Provide the (X, Y) coordinate of the cell's center where the given text is located.  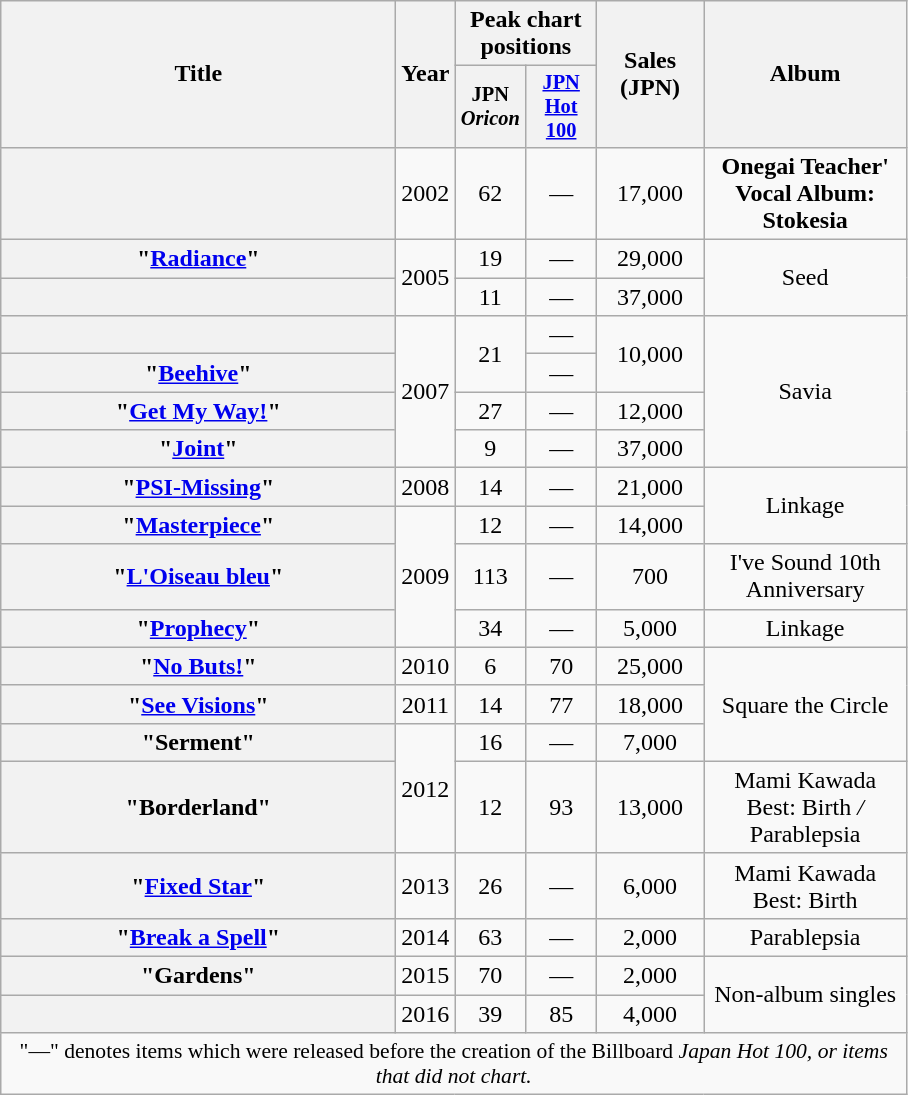
Parablepsia (806, 937)
"Gardens" (198, 976)
Year (426, 74)
"See Visions" (198, 704)
2008 (426, 487)
19 (490, 259)
77 (562, 704)
700 (650, 576)
2002 (426, 193)
Square the Circle (806, 704)
2005 (426, 278)
"Masterpiece" (198, 525)
Album (806, 74)
Mami Kawada Best: Birth / Parablepsia (806, 807)
Non-album singles (806, 995)
18,000 (650, 704)
"Serment" (198, 742)
62 (490, 193)
"Prophecy" (198, 628)
Seed (806, 278)
"PSI-Missing" (198, 487)
25,000 (650, 666)
"Get My Way!" (198, 411)
29,000 (650, 259)
5,000 (650, 628)
2016 (426, 1014)
113 (490, 576)
16 (490, 742)
Onegai Teacher' Vocal Album: Stokesia (806, 193)
13,000 (650, 807)
11 (490, 297)
34 (490, 628)
Mami Kawada Best: Birth (806, 886)
10,000 (650, 354)
93 (562, 807)
2012 (426, 788)
6,000 (650, 886)
7,000 (650, 742)
"L'Oiseau bleu" (198, 576)
21 (490, 354)
Sales (JPN) (650, 74)
JPNHot 100 (562, 107)
12,000 (650, 411)
Savia (806, 392)
"—" denotes items which were released before the creation of the Billboard Japan Hot 100, or items that did not chart. (454, 1064)
85 (562, 1014)
2011 (426, 704)
21,000 (650, 487)
4,000 (650, 1014)
39 (490, 1014)
2013 (426, 886)
"Joint" (198, 449)
9 (490, 449)
2014 (426, 937)
"Break a Spell" (198, 937)
2007 (426, 392)
I've Sound 10th Anniversary (806, 576)
2009 (426, 576)
2015 (426, 976)
17,000 (650, 193)
"Borderland" (198, 807)
"Radiance" (198, 259)
14,000 (650, 525)
Title (198, 74)
26 (490, 886)
Peak chart positions (526, 34)
"Fixed Star" (198, 886)
JPNOricon (490, 107)
"Beehive" (198, 373)
6 (490, 666)
27 (490, 411)
"No Buts!" (198, 666)
2010 (426, 666)
63 (490, 937)
